Detect which cell encompasses the target text, then output its [x, y] center coordinate. 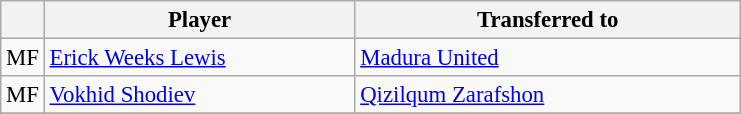
Erick Weeks Lewis [200, 58]
Madura United [548, 58]
Player [200, 20]
Transferred to [548, 20]
Qizilqum Zarafshon [548, 95]
Vokhid Shodiev [200, 95]
